Extract the [X, Y] coordinate from the center of the cell holding the provided text.  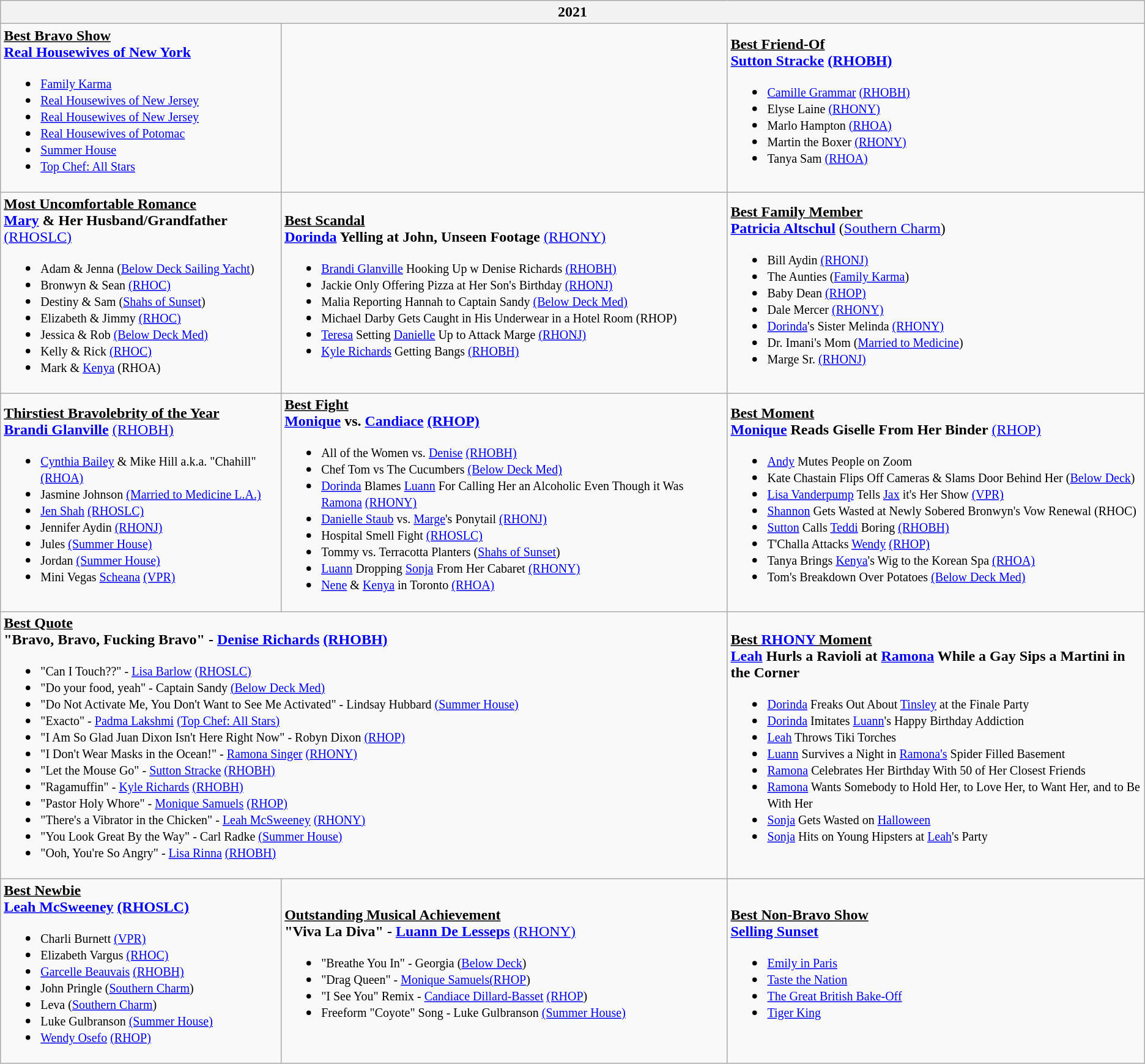
Best Friend-OfSutton Stracke (RHOBH)Camille Grammar (RHOBH)Elyse Laine (RHONY)Marlo Hampton (RHOA)Martin the Boxer (RHONY)Tanya Sam (RHOA) [936, 108]
2021 [572, 12]
Best Non-Bravo ShowSelling SunsetEmily in ParisTaste the NationThe Great British Bake-OffTiger King [936, 971]
